Return the (x, y) coordinate for the center point of the cell that contains the specified text.  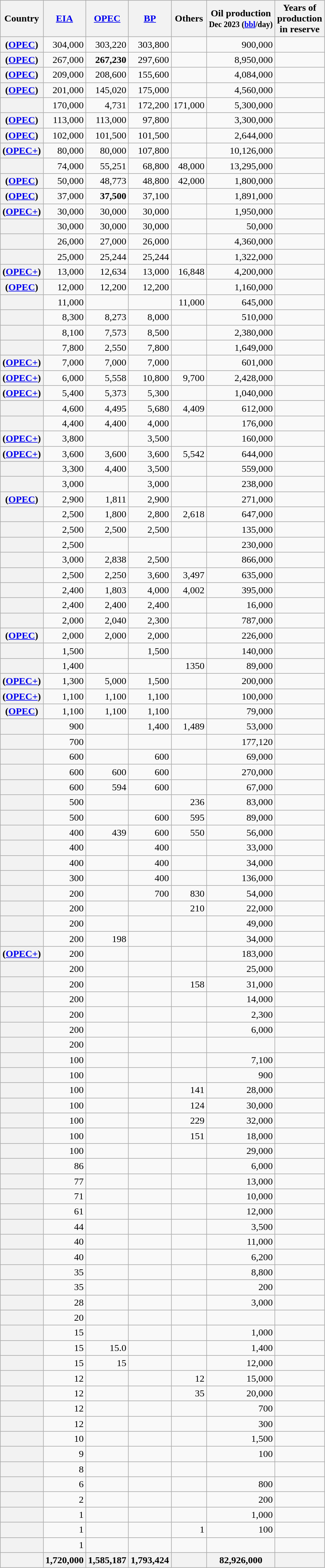
49,000 (241, 923)
1,811 (107, 499)
136,000 (241, 878)
2,618 (189, 514)
304,000 (65, 45)
1350 (189, 666)
3,800 (65, 438)
102,000 (65, 135)
2 (65, 1500)
198 (107, 938)
82,926,000 (241, 1560)
612,000 (241, 408)
395,000 (241, 590)
1,040,000 (241, 393)
601,000 (241, 363)
8,300 (65, 317)
208,600 (107, 75)
5,542 (189, 454)
155,600 (150, 75)
800 (241, 1484)
7,573 (107, 332)
44 (65, 1227)
210 (189, 908)
10,800 (150, 378)
32,000 (241, 1120)
200,000 (241, 681)
635,000 (241, 575)
559,000 (241, 469)
4,731 (107, 105)
830 (189, 893)
1,800,000 (241, 181)
175,000 (150, 90)
5,373 (107, 393)
8,273 (107, 317)
171,000 (189, 105)
271,000 (241, 499)
177,120 (241, 742)
15.0 (107, 1348)
29,000 (241, 1151)
37,500 (107, 196)
12,634 (107, 272)
1,585,187 (107, 1560)
595 (189, 817)
5,000 (107, 681)
27,000 (107, 242)
2,428,000 (241, 378)
510,000 (241, 317)
107,800 (150, 151)
8,500 (150, 332)
1,891,000 (241, 196)
48,000 (189, 166)
866,000 (241, 560)
439 (107, 833)
OPEC (107, 19)
Years ofproductionin reserve (299, 19)
86 (65, 1166)
79,000 (241, 712)
900,000 (241, 45)
170,000 (65, 105)
4,360,000 (241, 242)
15,000 (241, 1378)
176,000 (241, 423)
2,380,000 (241, 332)
124 (189, 1105)
Country (22, 19)
16,000 (241, 605)
267,000 (65, 60)
9,700 (189, 378)
69,000 (241, 757)
2,250 (107, 575)
1,800 (107, 514)
10 (65, 1439)
77 (65, 1181)
267,230 (107, 60)
10,000 (241, 1197)
140,000 (241, 651)
550 (189, 833)
4,560,000 (241, 90)
33,000 (241, 848)
2,838 (107, 560)
238,000 (241, 484)
226,000 (241, 635)
53,000 (241, 727)
1,300 (65, 681)
4,002 (189, 590)
31,000 (241, 984)
10,126,000 (241, 151)
20 (65, 1318)
97,800 (150, 120)
6 (65, 1484)
145,020 (107, 90)
5,400 (65, 393)
42,000 (189, 181)
236 (189, 802)
3,497 (189, 575)
61 (65, 1212)
1,160,000 (241, 287)
Others (189, 19)
Oil productionDec 2023 (bbl/day) (241, 19)
22,000 (241, 908)
5,300,000 (241, 105)
1,803 (107, 590)
28 (65, 1302)
3,300,000 (241, 120)
303,800 (150, 45)
5,300 (150, 393)
4,084,000 (241, 75)
6,200 (241, 1257)
4,600 (65, 408)
230,000 (241, 545)
229 (189, 1120)
1,489 (189, 727)
5,558 (107, 378)
83,000 (241, 802)
1,720,000 (65, 1560)
201,000 (65, 90)
16,848 (189, 272)
158 (189, 984)
2,800 (150, 514)
37,000 (65, 196)
68,800 (150, 166)
54,000 (241, 893)
28,000 (241, 1090)
8,950,000 (241, 60)
55,251 (107, 166)
EIA (65, 19)
56,000 (241, 833)
18,000 (241, 1136)
160,000 (241, 438)
594 (107, 787)
151 (189, 1136)
48,773 (107, 181)
1,322,000 (241, 257)
71 (65, 1197)
647,000 (241, 514)
8,100 (65, 332)
48,800 (150, 181)
74,000 (65, 166)
4,200,000 (241, 272)
BP (150, 19)
9 (65, 1454)
1,793,424 (150, 1560)
8,800 (241, 1272)
13,295,000 (241, 166)
14,000 (241, 999)
37,100 (150, 196)
303,220 (107, 45)
4,495 (107, 408)
787,000 (241, 620)
4,409 (189, 408)
645,000 (241, 302)
8,000 (150, 317)
2,644,000 (241, 135)
141 (189, 1090)
67,000 (241, 787)
135,000 (241, 530)
172,200 (150, 105)
7,100 (241, 1060)
3,300 (65, 469)
8 (65, 1469)
100,000 (241, 696)
2,040 (107, 620)
1,950,000 (241, 211)
20,000 (241, 1393)
183,000 (241, 954)
1,649,000 (241, 348)
209,000 (65, 75)
644,000 (241, 454)
2,550 (107, 348)
270,000 (241, 772)
297,600 (150, 60)
5,680 (150, 408)
